Search for the cell housing the specified text and yield its [X, Y] center coordinate. 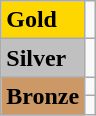
Gold [43, 20]
Silver [43, 58]
Bronze [43, 96]
